Find where the given text appears and provide that cell's center as (x, y) coordinate. 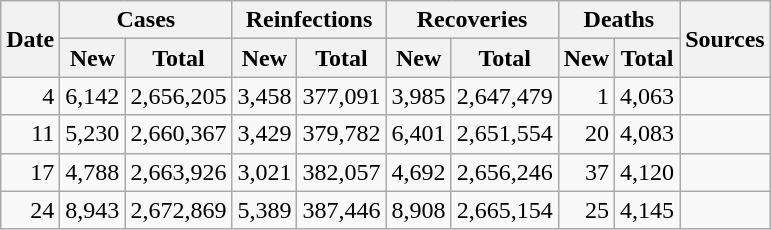
2,665,154 (504, 210)
3,429 (264, 134)
Sources (726, 39)
3,985 (418, 96)
Recoveries (472, 20)
37 (586, 172)
2,672,869 (178, 210)
382,057 (342, 172)
8,943 (92, 210)
17 (30, 172)
387,446 (342, 210)
2,656,246 (504, 172)
1 (586, 96)
2,647,479 (504, 96)
11 (30, 134)
6,401 (418, 134)
Date (30, 39)
3,458 (264, 96)
377,091 (342, 96)
Deaths (618, 20)
4,788 (92, 172)
4 (30, 96)
8,908 (418, 210)
4,083 (648, 134)
379,782 (342, 134)
Reinfections (309, 20)
2,663,926 (178, 172)
2,656,205 (178, 96)
3,021 (264, 172)
Cases (146, 20)
2,651,554 (504, 134)
2,660,367 (178, 134)
4,063 (648, 96)
5,230 (92, 134)
4,120 (648, 172)
5,389 (264, 210)
24 (30, 210)
25 (586, 210)
4,145 (648, 210)
6,142 (92, 96)
4,692 (418, 172)
20 (586, 134)
